Identify which cell holds the provided text, then report its [X, Y] central coordinate. 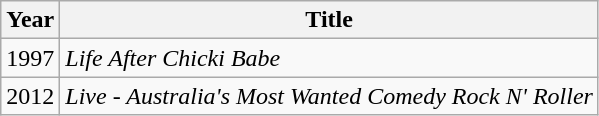
Year [30, 20]
Live - Australia's Most Wanted Comedy Rock N' Roller [330, 96]
Life After Chicki Babe [330, 58]
1997 [30, 58]
Title [330, 20]
2012 [30, 96]
